Return the [X, Y] coordinate for the center point of the cell that contains the specified text.  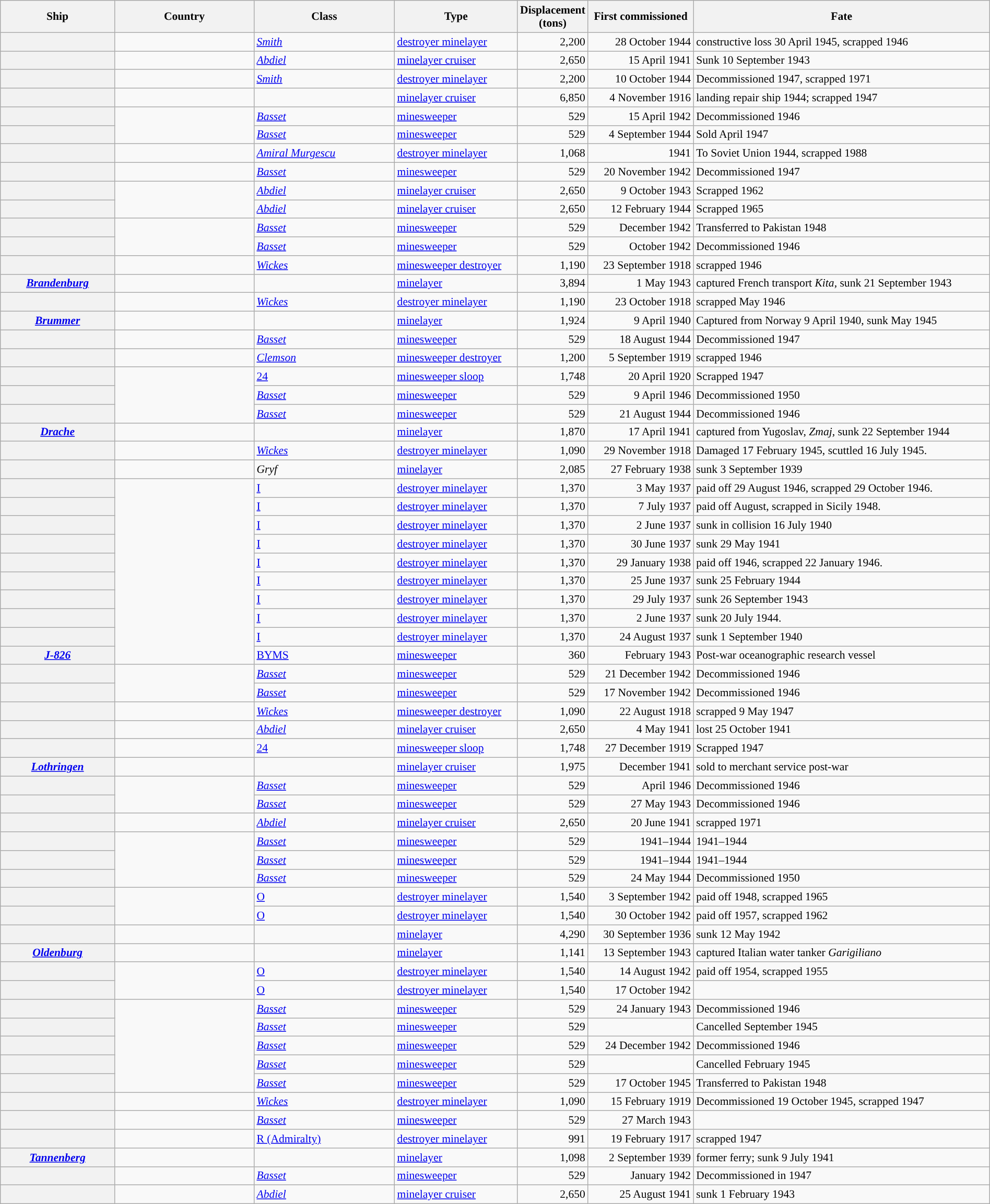
3 May 1937 [641, 488]
1,924 [552, 321]
scrapped 1971 [842, 823]
9 April 1940 [641, 321]
Brummer [57, 321]
Cancelled September 1945 [842, 1027]
1,098 [552, 1158]
Lothringen [57, 767]
February 1943 [641, 655]
October 1942 [641, 246]
Fate [842, 17]
25 June 1937 [641, 581]
Damaged 17 February 1945, scuttled 16 July 1945. [842, 451]
1,141 [552, 953]
Decommissioned 1947, scrapped 1971 [842, 79]
Sunk 10 September 1943 [842, 61]
15 April 1941 [641, 61]
Scrapped 1962 [842, 190]
paid off 1957, scrapped 1962 [842, 916]
Oldenburg [57, 953]
captured Italian water tanker Garigiliano [842, 953]
28 October 1944 [641, 42]
constructive loss 30 April 1945, scrapped 1946 [842, 42]
J-826 [57, 655]
Clemson [324, 358]
To Soviet Union 1944, scrapped 1988 [842, 153]
lost 25 October 1941 [842, 730]
20 June 1941 [641, 823]
30 June 1937 [641, 544]
27 February 1938 [641, 470]
360 [552, 655]
29 July 1937 [641, 600]
4 September 1944 [641, 135]
4 November 1916 [641, 98]
April 1946 [641, 785]
Brandenburg [57, 283]
12 February 1944 [641, 209]
17 October 1945 [641, 1083]
2 September 1939 [641, 1158]
former ferry; sunk 9 July 1941 [842, 1158]
sunk 1 September 1940 [842, 637]
paid off August, scrapped in Sicily 1948. [842, 507]
24 January 1943 [641, 1009]
Decommissioned in 1947 [842, 1176]
sunk 25 February 1944 [842, 581]
R (Admiralty) [324, 1139]
5 September 1919 [641, 358]
9 April 1946 [641, 395]
15 February 1919 [641, 1102]
captured from Yugoslav, Zmaj, sunk 22 September 1944 [842, 432]
December 1942 [641, 228]
scrapped 1947 [842, 1139]
paid off 1954, scrapped 1955 [842, 972]
Decommissioned 19 October 1945, scrapped 1947 [842, 1102]
Captured from Norway 9 April 1940, sunk May 1945 [842, 321]
24 May 1944 [641, 878]
Post-war oceanographic research vessel [842, 655]
991 [552, 1139]
landing repair ship 1944; scrapped 1947 [842, 98]
scrapped May 1946 [842, 302]
captured French transport Kita, sunk 21 September 1943 [842, 283]
1,975 [552, 767]
1941 [641, 153]
21 December 1942 [641, 674]
6,850 [552, 98]
27 March 1943 [641, 1120]
17 April 1941 [641, 432]
sunk 1 February 1943 [842, 1195]
1 May 1943 [641, 283]
17 November 1942 [641, 693]
sunk in collision 16 July 1940 [842, 526]
First commissioned [641, 17]
Amiral Murgescu [324, 153]
sunk 12 May 1942 [842, 934]
January 1942 [641, 1176]
24 December 1942 [641, 1046]
20 November 1942 [641, 172]
BYMS [324, 655]
4 May 1941 [641, 730]
Gryf [324, 470]
paid off 1946, scrapped 22 January 1946. [842, 563]
paid off 29 August 1946, scrapped 29 October 1946. [842, 488]
24 August 1937 [641, 637]
4,290 [552, 934]
10 October 1944 [641, 79]
Tannenberg [57, 1158]
9 October 1943 [641, 190]
23 October 1918 [641, 302]
19 February 1917 [641, 1139]
1,068 [552, 153]
Sold April 1947 [842, 135]
1,870 [552, 432]
3 September 1942 [641, 897]
December 1941 [641, 767]
Country [185, 17]
27 December 1919 [641, 748]
Type [456, 17]
7 July 1937 [641, 507]
27 May 1943 [641, 804]
Displacement (tons) [552, 17]
sunk 29 May 1941 [842, 544]
15 April 1942 [641, 116]
sunk 20 July 1944. [842, 618]
30 September 1936 [641, 934]
Ship [57, 17]
Class [324, 17]
30 October 1942 [641, 916]
paid off 1948, scrapped 1965 [842, 897]
sunk 3 September 1939 [842, 470]
23 September 1918 [641, 265]
21 August 1944 [641, 414]
13 September 1943 [641, 953]
29 January 1938 [641, 563]
2,085 [552, 470]
17 October 1942 [641, 990]
29 November 1918 [641, 451]
14 August 1942 [641, 972]
Scrapped 1965 [842, 209]
20 April 1920 [641, 377]
scrapped 9 May 1947 [842, 711]
25 August 1941 [641, 1195]
Cancelled February 1945 [842, 1065]
22 August 1918 [641, 711]
Drache [57, 432]
sold to merchant service post-war [842, 767]
sunk 26 September 1943 [842, 600]
3,894 [552, 283]
1,200 [552, 358]
18 August 1944 [641, 339]
